Return the [X, Y] coordinate for the center point of the cell that contains the specified text.  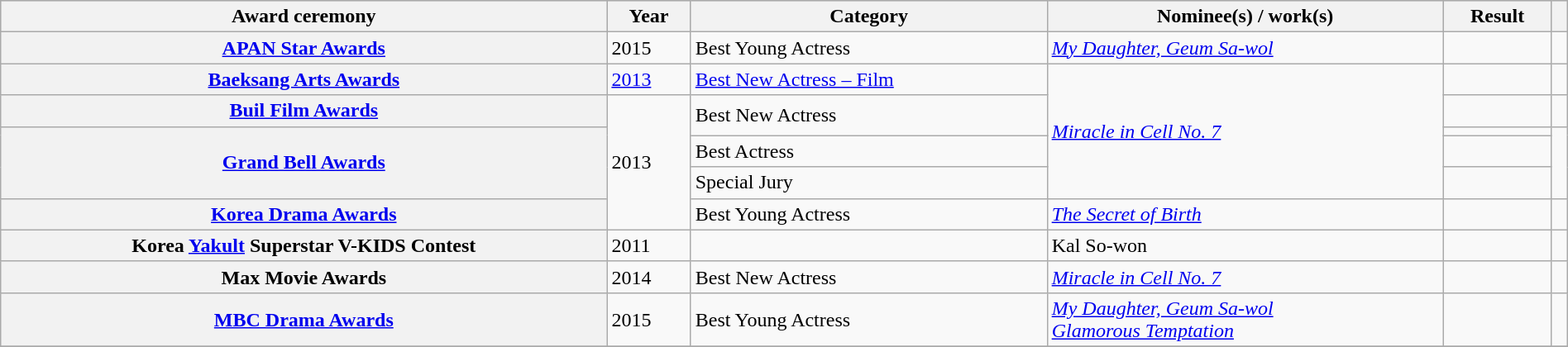
Category [868, 17]
The Secret of Birth [1245, 214]
Kal So-won [1245, 245]
APAN Star Awards [304, 48]
Baeksang Arts Awards [304, 79]
Korea Yakult Superstar V-KIDS Contest [304, 245]
Special Jury [868, 183]
Award ceremony [304, 17]
Best New Actress – Film [868, 79]
Best Actress [868, 151]
2011 [648, 245]
Year [648, 17]
My Daughter, Geum Sa-wolGlamorous Temptation [1245, 319]
My Daughter, Geum Sa-wol [1245, 48]
Grand Bell Awards [304, 162]
Result [1497, 17]
Max Movie Awards [304, 277]
Buil Film Awards [304, 111]
Nominee(s) / work(s) [1245, 17]
Korea Drama Awards [304, 214]
MBC Drama Awards [304, 319]
2014 [648, 277]
